Return the [x, y] coordinate for the center point of the cell that contains the specified text.  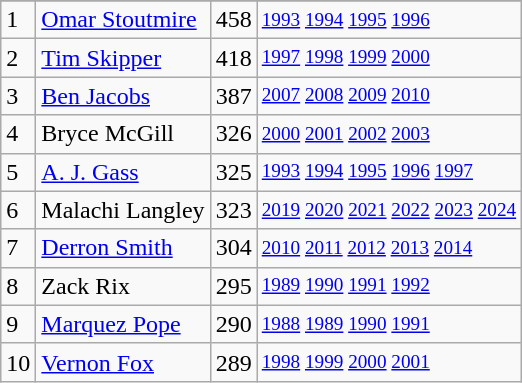
Ben Jacobs [123, 96]
7 [18, 248]
326 [234, 134]
1993 1994 1995 1996 [389, 20]
9 [18, 324]
Zack Rix [123, 286]
3 [18, 96]
2007 2008 2009 2010 [389, 96]
Omar Stoutmire [123, 20]
A. J. Gass [123, 172]
Vernon Fox [123, 362]
2019 2020 2021 2022 2023 2024 [389, 210]
2 [18, 58]
8 [18, 286]
1998 1999 2000 2001 [389, 362]
1997 1998 1999 2000 [389, 58]
Marquez Pope [123, 324]
2000 2001 2002 2003 [389, 134]
6 [18, 210]
289 [234, 362]
387 [234, 96]
304 [234, 248]
10 [18, 362]
2010 2011 2012 2013 2014 [389, 248]
325 [234, 172]
Tim Skipper [123, 58]
5 [18, 172]
418 [234, 58]
323 [234, 210]
290 [234, 324]
Derron Smith [123, 248]
Malachi Langley [123, 210]
1993 1994 1995 1996 1997 [389, 172]
1989 1990 1991 1992 [389, 286]
1988 1989 1990 1991 [389, 324]
4 [18, 134]
1 [18, 20]
Bryce McGill [123, 134]
458 [234, 20]
295 [234, 286]
